Output the (X, Y) coordinate of the center of the cell containing the given text.  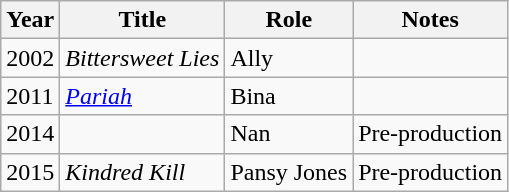
Nan (289, 134)
Pariah (142, 96)
Ally (289, 58)
2002 (30, 58)
Bittersweet Lies (142, 58)
Notes (430, 20)
Title (142, 20)
Role (289, 20)
2014 (30, 134)
2011 (30, 96)
Kindred Kill (142, 172)
2015 (30, 172)
Pansy Jones (289, 172)
Bina (289, 96)
Year (30, 20)
